Scan for the cell matching the given text and deliver its (x, y) coordinate at center. 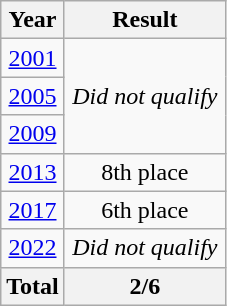
2022 (33, 248)
2005 (33, 96)
Result (144, 20)
2009 (33, 134)
2001 (33, 58)
6th place (144, 210)
2/6 (144, 286)
Year (33, 20)
8th place (144, 172)
2017 (33, 210)
2013 (33, 172)
Total (33, 286)
